Search for the cell housing the specified text and yield its (X, Y) center coordinate. 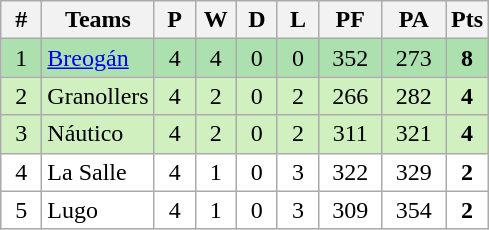
Breogán (98, 58)
P (174, 20)
Granollers (98, 96)
La Salle (98, 172)
309 (350, 210)
282 (414, 96)
Pts (468, 20)
329 (414, 172)
PF (350, 20)
8 (468, 58)
354 (414, 210)
322 (350, 172)
266 (350, 96)
Lugo (98, 210)
L (298, 20)
W (216, 20)
273 (414, 58)
352 (350, 58)
Teams (98, 20)
5 (22, 210)
D (256, 20)
311 (350, 134)
321 (414, 134)
Náutico (98, 134)
# (22, 20)
PA (414, 20)
